Locate the cell with the specified text and output its [X, Y] center coordinate. 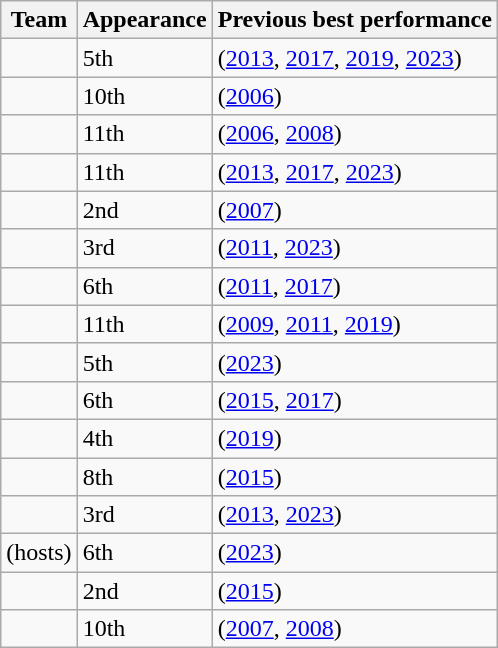
8th [144, 477]
(2011, 2017) [354, 286]
(2015, 2017) [354, 400]
(2013, 2017, 2023) [354, 172]
(2013, 2017, 2019, 2023) [354, 58]
(2007) [354, 210]
(2007, 2008) [354, 629]
(2013, 2023) [354, 515]
(2006) [354, 96]
(2011, 2023) [354, 248]
(2009, 2011, 2019) [354, 324]
Team [39, 20]
4th [144, 438]
(hosts) [39, 553]
Appearance [144, 20]
(2006, 2008) [354, 134]
(2019) [354, 438]
Previous best performance [354, 20]
